Determine the (X, Y) coordinate at the center of the cell enclosing the given text.  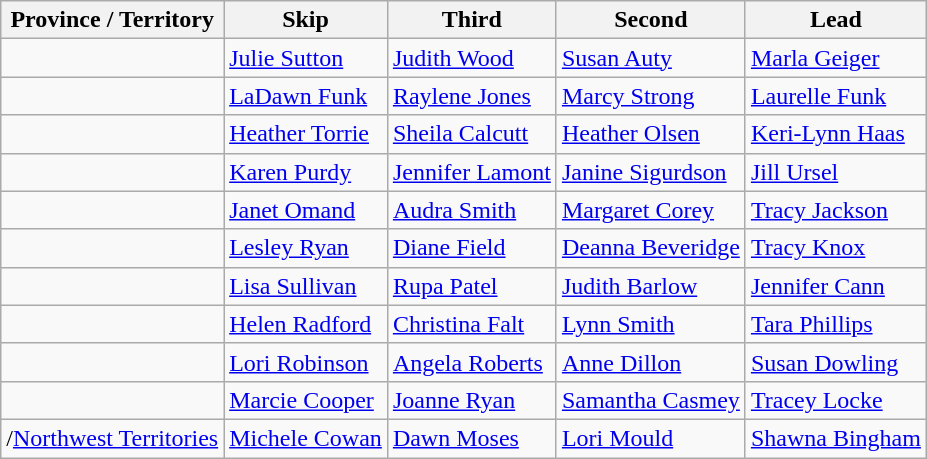
Karen Purdy (306, 172)
Jennifer Lamont (472, 172)
Michele Cowan (306, 438)
Laurelle Funk (836, 96)
Lesley Ryan (306, 248)
Anne Dillon (650, 362)
Tracy Knox (836, 248)
Shawna Bingham (836, 438)
Lisa Sullivan (306, 286)
Lori Mould (650, 438)
Samantha Casmey (650, 400)
Tracy Jackson (836, 210)
Joanne Ryan (472, 400)
Diane Field (472, 248)
Tara Phillips (836, 324)
Heather Olsen (650, 134)
Janet Omand (306, 210)
Keri-Lynn Haas (836, 134)
Marcie Cooper (306, 400)
Third (472, 20)
Julie Sutton (306, 58)
Margaret Corey (650, 210)
Susan Auty (650, 58)
Sheila Calcutt (472, 134)
Dawn Moses (472, 438)
Jill Ursel (836, 172)
Lynn Smith (650, 324)
Audra Smith (472, 210)
LaDawn Funk (306, 96)
Lori Robinson (306, 362)
Helen Radford (306, 324)
Jennifer Cann (836, 286)
Province / Territory (112, 20)
Second (650, 20)
Raylene Jones (472, 96)
Janine Sigurdson (650, 172)
Heather Torrie (306, 134)
Marcy Strong (650, 96)
Tracey Locke (836, 400)
Christina Falt (472, 324)
Lead (836, 20)
Skip (306, 20)
/Northwest Territories (112, 438)
Marla Geiger (836, 58)
Deanna Beveridge (650, 248)
Judith Wood (472, 58)
Angela Roberts (472, 362)
Rupa Patel (472, 286)
Judith Barlow (650, 286)
Susan Dowling (836, 362)
